Return [x, y] of the center of cell containing provided text 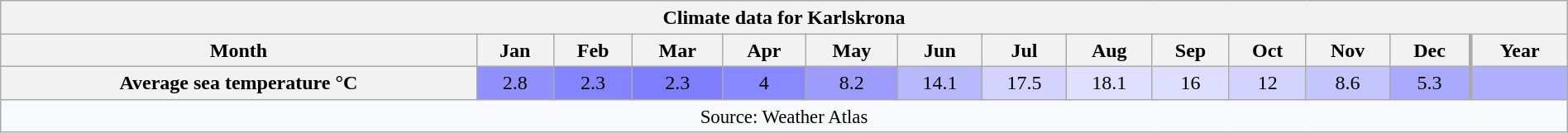
2.8 [514, 83]
Jun [939, 50]
8.6 [1348, 83]
16 [1191, 83]
Month [238, 50]
Dec [1431, 50]
Feb [593, 50]
Average sea temperature °C [238, 83]
Source: Weather Atlas [784, 116]
18.1 [1110, 83]
Aug [1110, 50]
May [852, 50]
4 [764, 83]
Mar [677, 50]
Jul [1024, 50]
Apr [764, 50]
14.1 [939, 83]
17.5 [1024, 83]
12 [1267, 83]
8.2 [852, 83]
Sep [1191, 50]
5.3 [1431, 83]
Year [1520, 50]
Climate data for Karlskrona [784, 17]
Nov [1348, 50]
Oct [1267, 50]
Jan [514, 50]
